Locate the cell with the specified text and output its (x, y) center coordinate. 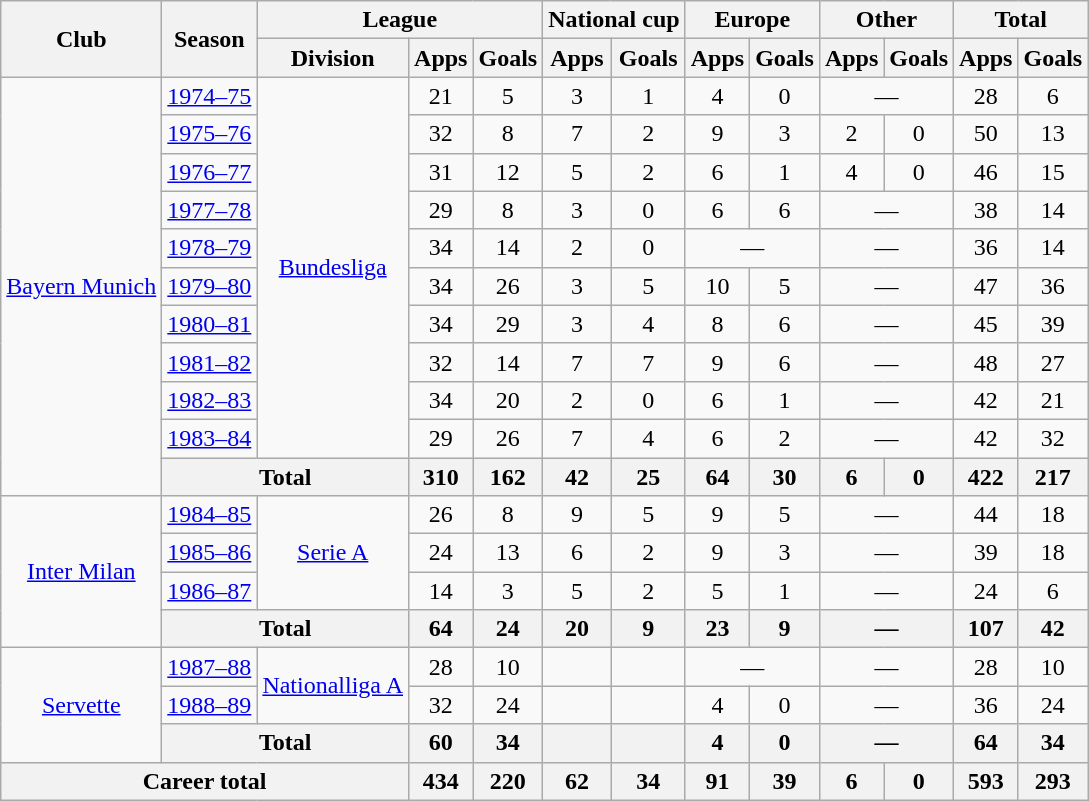
62 (577, 781)
1984–85 (210, 515)
1975–76 (210, 134)
15 (1053, 172)
50 (986, 134)
45 (986, 324)
47 (986, 286)
31 (441, 172)
48 (986, 362)
1976–77 (210, 172)
League (400, 20)
Bundesliga (333, 268)
Servette (82, 705)
162 (508, 477)
Club (82, 39)
44 (986, 515)
Division (333, 58)
434 (441, 781)
1988–89 (210, 705)
1985–86 (210, 553)
Serie A (333, 553)
Season (210, 39)
12 (508, 172)
1974–75 (210, 96)
Inter Milan (82, 572)
Nationalliga A (333, 686)
Europe (752, 20)
1980–81 (210, 324)
Other (886, 20)
107 (986, 629)
60 (441, 743)
1986–87 (210, 591)
23 (717, 629)
1982–83 (210, 400)
27 (1053, 362)
Career total (205, 781)
91 (717, 781)
217 (1053, 477)
National cup (614, 20)
38 (986, 210)
30 (785, 477)
310 (441, 477)
220 (508, 781)
1979–80 (210, 286)
293 (1053, 781)
1987–88 (210, 667)
25 (648, 477)
1978–79 (210, 248)
1983–84 (210, 438)
46 (986, 172)
1977–78 (210, 210)
593 (986, 781)
422 (986, 477)
1981–82 (210, 362)
Bayern Munich (82, 286)
